Capture the cell that displays the provided text and extract its (X, Y) central coordinate. 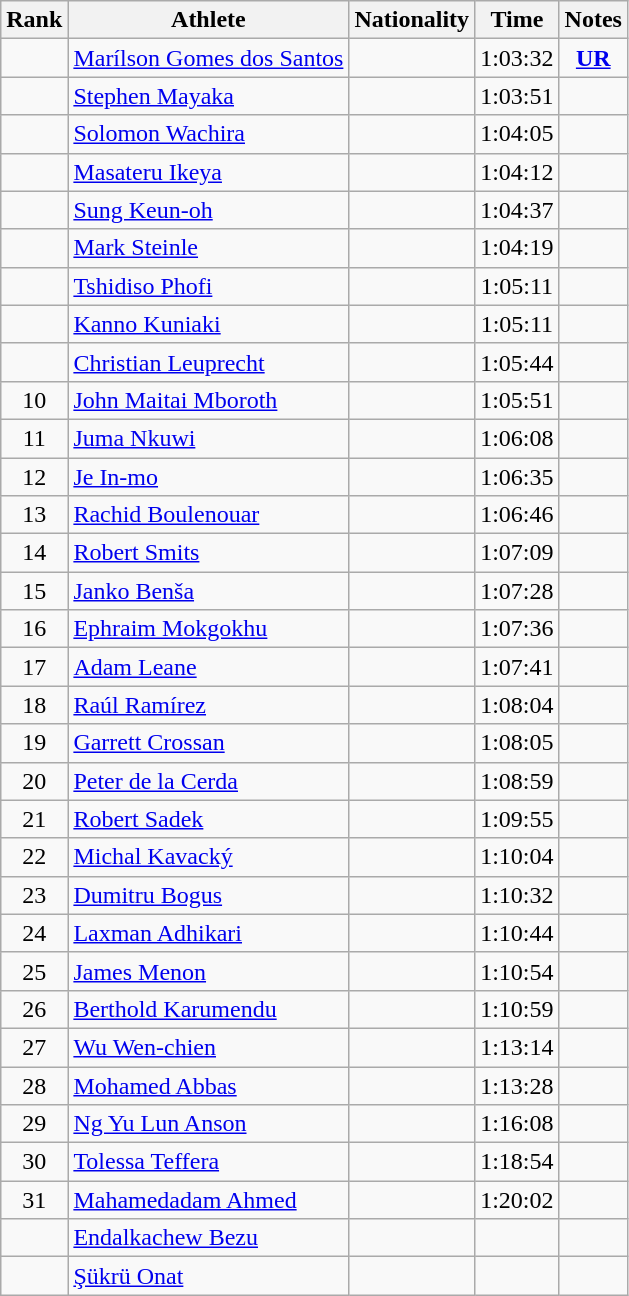
17 (34, 667)
Michal Kavacký (208, 857)
24 (34, 933)
11 (34, 438)
Time (517, 20)
Şükrü Onat (208, 1276)
18 (34, 705)
28 (34, 1085)
1:05:44 (517, 362)
14 (34, 553)
1:05:51 (517, 400)
21 (34, 819)
1:09:55 (517, 819)
Kanno Kuniaki (208, 324)
Raúl Ramírez (208, 705)
1:04:37 (517, 210)
1:08:04 (517, 705)
Dumitru Bogus (208, 895)
20 (34, 781)
Ephraim Mokgokhu (208, 629)
10 (34, 400)
30 (34, 1162)
Rachid Boulenouar (208, 515)
1:13:14 (517, 1047)
Ng Yu Lun Anson (208, 1124)
John Maitai Mboroth (208, 400)
Juma Nkuwi (208, 438)
1:10:32 (517, 895)
Sung Keun-oh (208, 210)
Robert Smits (208, 553)
Marílson Gomes dos Santos (208, 58)
1:18:54 (517, 1162)
1:10:04 (517, 857)
1:16:08 (517, 1124)
1:13:28 (517, 1085)
22 (34, 857)
Mark Steinle (208, 248)
27 (34, 1047)
15 (34, 591)
29 (34, 1124)
Wu Wen-chien (208, 1047)
Solomon Wachira (208, 134)
1:08:59 (517, 781)
Notes (593, 20)
Robert Sadek (208, 819)
Mahamedadam Ahmed (208, 1200)
1:04:12 (517, 172)
1:07:28 (517, 591)
Stephen Mayaka (208, 96)
Janko Benša (208, 591)
Adam Leane (208, 667)
1:04:05 (517, 134)
James Menon (208, 971)
19 (34, 743)
Garrett Crossan (208, 743)
UR (593, 58)
1:07:09 (517, 553)
1:10:44 (517, 933)
Athlete (208, 20)
1:06:35 (517, 477)
1:10:54 (517, 971)
16 (34, 629)
Tolessa Teffera (208, 1162)
Tshidiso Phofi (208, 286)
Je In-mo (208, 477)
1:20:02 (517, 1200)
Christian Leuprecht (208, 362)
Peter de la Cerda (208, 781)
23 (34, 895)
Rank (34, 20)
Masateru Ikeya (208, 172)
1:07:36 (517, 629)
26 (34, 1009)
Laxman Adhikari (208, 933)
12 (34, 477)
1:06:46 (517, 515)
Endalkachew Bezu (208, 1238)
31 (34, 1200)
13 (34, 515)
Berthold Karumendu (208, 1009)
Mohamed Abbas (208, 1085)
1:08:05 (517, 743)
1:06:08 (517, 438)
25 (34, 971)
1:04:19 (517, 248)
1:10:59 (517, 1009)
1:07:41 (517, 667)
1:03:51 (517, 96)
1:03:32 (517, 58)
Nationality (412, 20)
